Search for the cell housing the specified text and yield its [X, Y] center coordinate. 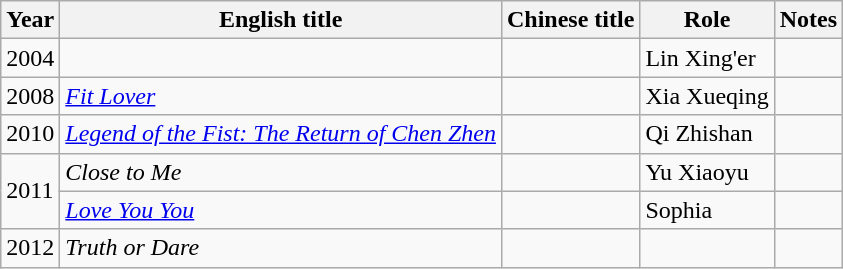
Yu Xiaoyu [707, 172]
Year [30, 20]
Close to Me [281, 172]
Love You You [281, 210]
Sophia [707, 210]
Role [707, 20]
Notes [808, 20]
Lin Xing'er [707, 58]
2008 [30, 96]
Chinese title [570, 20]
2012 [30, 248]
2010 [30, 134]
2011 [30, 191]
English title [281, 20]
Truth or Dare [281, 248]
Xia Xueqing [707, 96]
Qi Zhishan [707, 134]
Fit Lover [281, 96]
Legend of the Fist: The Return of Chen Zhen [281, 134]
2004 [30, 58]
